Pinpoint the cell where the given text exists, returning its [x, y] midpoint coordinate. 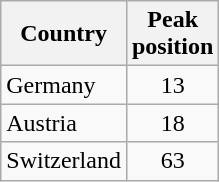
Switzerland [64, 161]
18 [172, 123]
13 [172, 85]
Germany [64, 85]
63 [172, 161]
Country [64, 34]
Austria [64, 123]
Peakposition [172, 34]
